Search for the cell housing the specified text and yield its (X, Y) center coordinate. 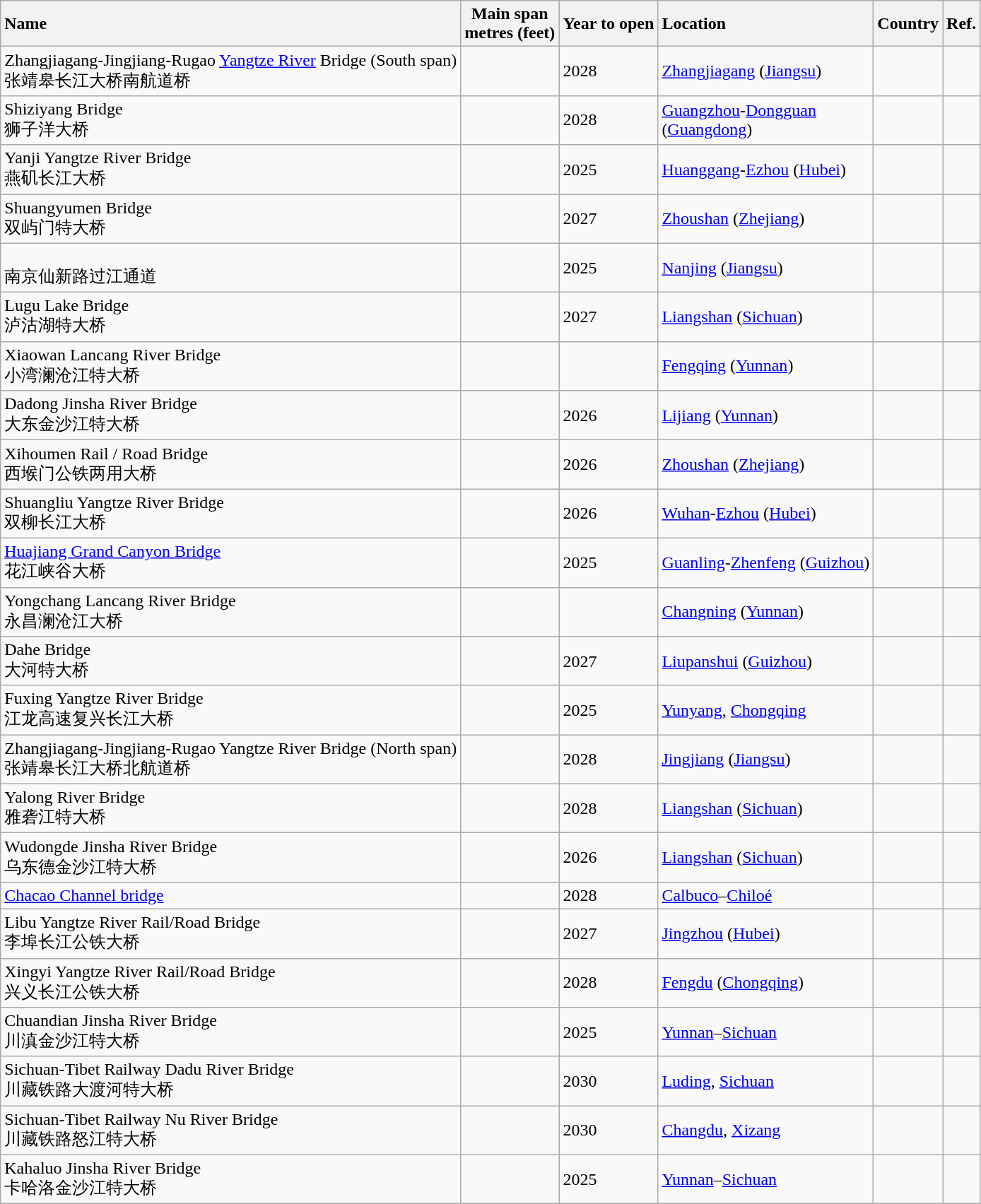
Yongchang Lancang River Bridge永昌澜沧江大桥 (230, 612)
Libu Yangtze River Rail/Road Bridge李埠长江公铁大桥 (230, 933)
Yunyang, Chongqing (766, 710)
Wudongde Jinsha River Bridge乌东德金沙江特大桥 (230, 858)
Zhangjiagang (Jiangsu) (766, 71)
Country (908, 24)
Jingjiang (Jiangsu) (766, 760)
Sichuan-Tibet Railway Nu River Bridge川藏铁路怒江特大桥 (230, 1131)
Shuangliu Yangtze River Bridge双柳长江大桥 (230, 514)
Shiziyang Bridge狮子洋大桥 (230, 120)
Huanggang-Ezhou (Hubei) (766, 170)
Changning (Yunnan) (766, 612)
Huajiang Grand Canyon Bridge花江峡谷大桥 (230, 562)
Guangzhou-Dongguan(Guangdong) (766, 120)
Lugu Lake Bridge泸沽湖特大桥 (230, 317)
Name (230, 24)
Nanjing (Jiangsu) (766, 268)
Year to open (609, 24)
Dadong Jinsha River Bridge大东金沙江特大桥 (230, 415)
Fengqing (Yunnan) (766, 366)
Xihoumen Rail / Road Bridge西堠门公铁两用大桥 (230, 464)
Shuangyumen Bridge双屿门特大桥 (230, 218)
Kahaluo Jinsha River Bridge卡哈洛金沙江特大桥 (230, 1179)
Lijiang (Yunnan) (766, 415)
Guanling-Zhenfeng (Guizhou) (766, 562)
Yalong River Bridge雅砻江特大桥 (230, 808)
Wuhan-Ezhou (Hubei) (766, 514)
Location (766, 24)
Xiaowan Lancang River Bridge小湾澜沧江特大桥 (230, 366)
Zhangjiagang-Jingjiang-Rugao Yangtze River Bridge (South span)张靖皋长江大桥南航道桥 (230, 71)
Jingzhou (Hubei) (766, 933)
Zhangjiagang-Jingjiang-Rugao Yangtze River Bridge (North span)张靖皋长江大桥北航道桥 (230, 760)
Ref. (961, 24)
Fengdu (Chongqing) (766, 983)
Liupanshui (Guizhou) (766, 661)
Yanji Yangtze River Bridge燕矶长江大桥 (230, 170)
Chuandian Jinsha River Bridge川滇金沙江特大桥 (230, 1032)
Fuxing Yangtze River Bridge江龙高速复兴长江大桥 (230, 710)
Xingyi Yangtze River Rail/Road Bridge兴义长江公铁大桥 (230, 983)
Changdu, Xizang (766, 1131)
Luding, Sichuan (766, 1081)
Dahe Bridge大河特大桥 (230, 661)
南京仙新路过江通道 (230, 268)
Calbuco–Chiloé (766, 895)
Main spanmetres (feet) (510, 24)
Sichuan-Tibet Railway Dadu River Bridge川藏铁路大渡河特大桥 (230, 1081)
Chacao Channel bridge (230, 895)
